Capture the cell that displays the provided text and extract its (X, Y) central coordinate. 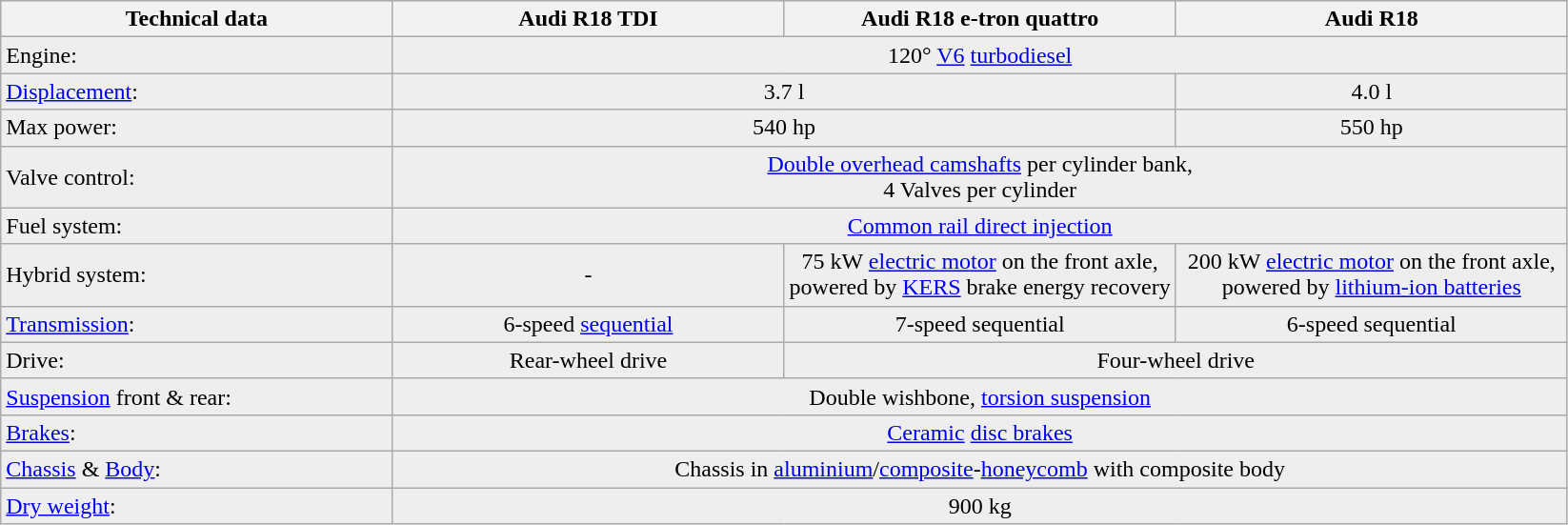
Double overhead camshafts per cylinder bank,4 Valves per cylinder (979, 177)
Transmission: (196, 324)
Ceramic disc brakes (979, 433)
Engine: (196, 55)
- (589, 274)
Valve control: (196, 177)
Max power: (196, 128)
Audi R18 TDI (589, 19)
Common rail direct injection (979, 226)
Chassis in aluminium/composite-honeycomb with composite body (979, 469)
7-speed sequential (979, 324)
Dry weight: (196, 506)
Audi R18 (1372, 19)
Suspension front & rear: (196, 396)
Audi R18 e-tron quattro (979, 19)
540 hp (784, 128)
3.7 l (784, 91)
Technical data (196, 19)
4.0 l (1372, 91)
75 kW electric motor on the front axle,powered by KERS brake energy recovery (979, 274)
200 kW electric motor on the front axle,powered by lithium-ion batteries (1372, 274)
550 hp (1372, 128)
Chassis & Body: (196, 469)
Four-wheel drive (1176, 360)
120° V6 turbodiesel (979, 55)
Hybrid system: (196, 274)
Brakes: (196, 433)
Fuel system: (196, 226)
Displacement: (196, 91)
900 kg (979, 506)
Drive: (196, 360)
Double wishbone, torsion suspension (979, 396)
Rear-wheel drive (589, 360)
